Determine the (X, Y) coordinate at the center of the cell enclosing the given text.  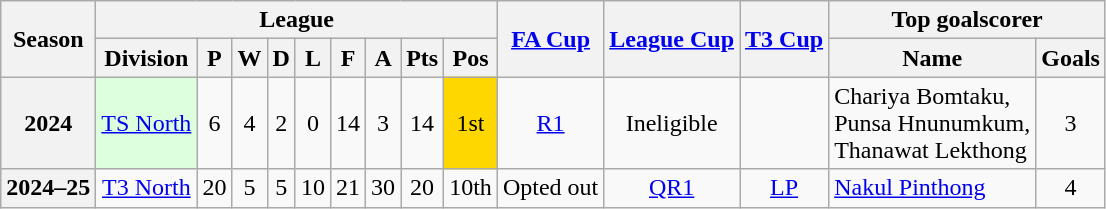
QR1 (672, 188)
2 (281, 123)
League (297, 20)
Division (146, 58)
FA Cup (550, 39)
Nakul Pinthong (932, 188)
Name (932, 58)
R1 (550, 123)
Opted out (550, 188)
Goals (1071, 58)
10th (471, 188)
TS North (146, 123)
10 (312, 188)
LP (784, 188)
Pos (471, 58)
Season (48, 39)
Ineligible (672, 123)
21 (348, 188)
D (281, 58)
30 (384, 188)
Pts (422, 58)
2024 (48, 123)
Top goalscorer (968, 20)
1st (471, 123)
F (348, 58)
2024–25 (48, 188)
P (214, 58)
6 (214, 123)
Chariya Bomtaku, Punsa Hnunumkum, Thanawat Lekthong (932, 123)
L (312, 58)
0 (312, 123)
T3 North (146, 188)
W (250, 58)
A (384, 58)
League Cup (672, 39)
T3 Cup (784, 39)
